Pinpoint the cell where the given text exists, returning its (X, Y) midpoint coordinate. 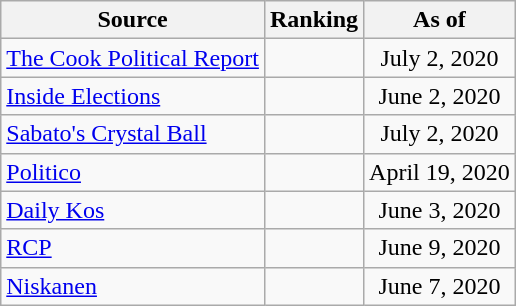
Inside Elections (133, 96)
RCP (133, 248)
Source (133, 20)
The Cook Political Report (133, 58)
As of (440, 20)
June 7, 2020 (440, 286)
June 3, 2020 (440, 210)
Politico (133, 172)
Daily Kos (133, 210)
Sabato's Crystal Ball (133, 134)
Ranking (314, 20)
June 9, 2020 (440, 248)
April 19, 2020 (440, 172)
Niskanen (133, 286)
June 2, 2020 (440, 96)
